Capture the cell that displays the provided text and extract its [x, y] central coordinate. 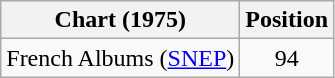
Chart (1975) [120, 20]
French Albums (SNEP) [120, 58]
Position [287, 20]
94 [287, 58]
